Identify which cell holds the provided text, then report its (X, Y) central coordinate. 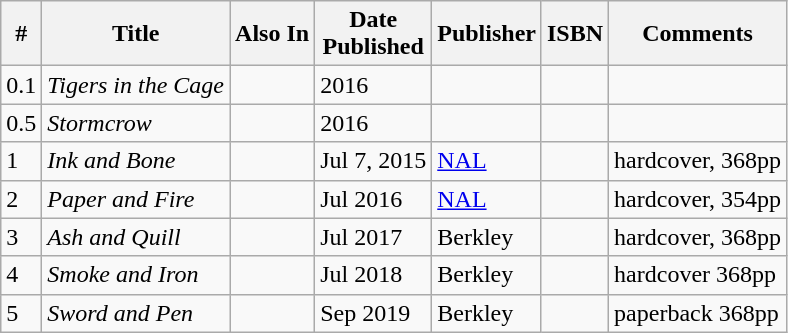
paperback 368pp (698, 313)
Jul 2016 (374, 199)
# (22, 34)
Jul 2018 (374, 275)
3 (22, 237)
4 (22, 275)
Sep 2019 (374, 313)
2 (22, 199)
5 (22, 313)
Publisher (487, 34)
0.5 (22, 123)
Jul 7, 2015 (374, 161)
ISBN (574, 34)
DatePublished (374, 34)
hardcover, 354pp (698, 199)
0.1 (22, 85)
Stormcrow (136, 123)
1 (22, 161)
hardcover 368pp (698, 275)
Tigers in the Cage (136, 85)
Sword and Pen (136, 313)
Smoke and Iron (136, 275)
Comments (698, 34)
Jul 2017 (374, 237)
Ash and Quill (136, 237)
Paper and Fire (136, 199)
Title (136, 34)
Ink and Bone (136, 161)
Also In (272, 34)
